Identify which cell holds the provided text, then report its [x, y] central coordinate. 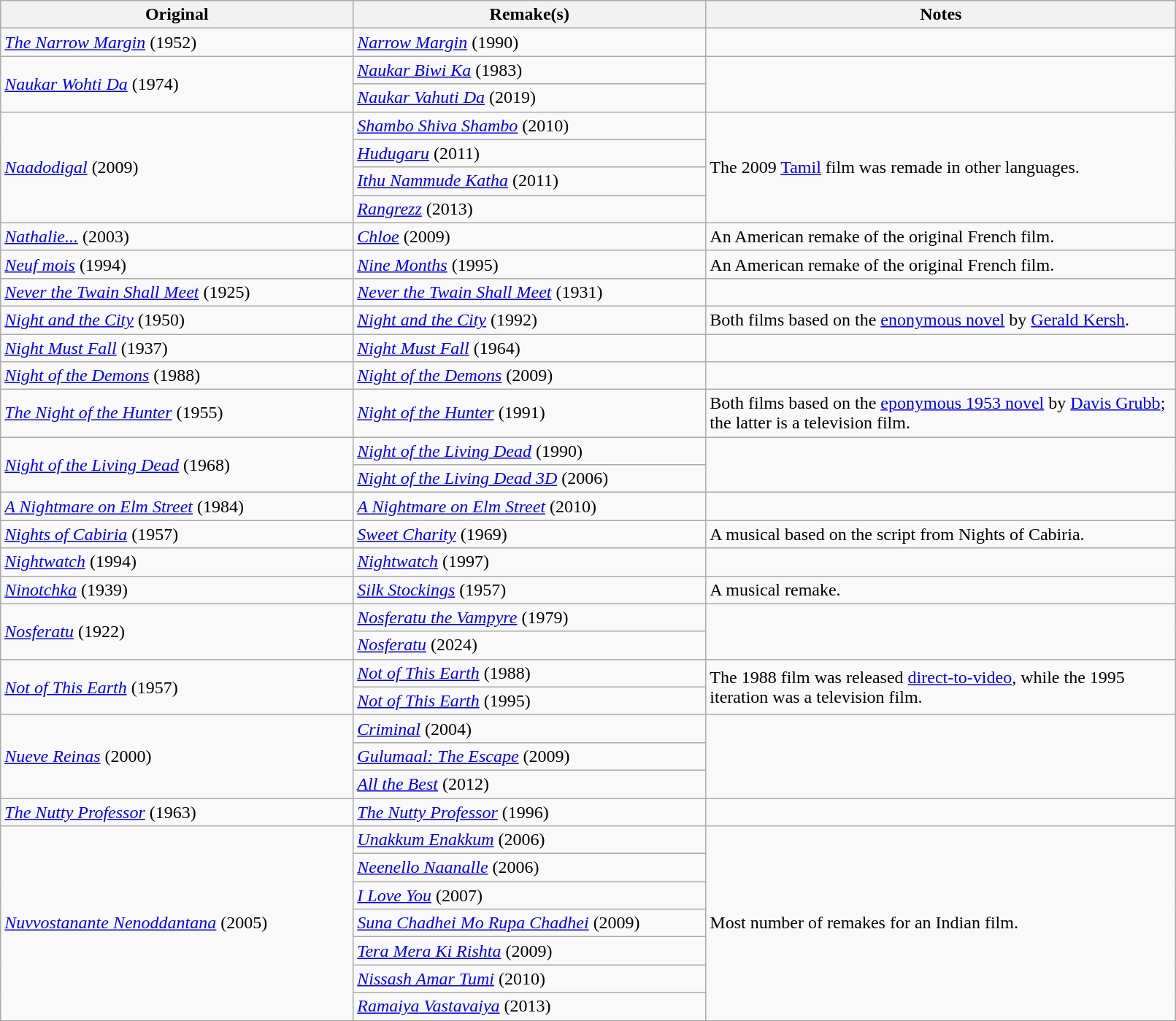
Original [177, 15]
Remake(s) [530, 15]
Nine Months (1995) [530, 264]
Nosferatu (2024) [530, 645]
The Nutty Professor (1996) [530, 812]
Night and the City (1992) [530, 320]
A musical remake. [941, 590]
Tera Mera Ki Rishta (2009) [530, 951]
The Night of the Hunter (1955) [177, 413]
Hudugaru (2011) [530, 153]
Nights of Cabiria (1957) [177, 534]
Never the Twain Shall Meet (1931) [530, 292]
Nightwatch (1997) [530, 562]
Naadodigal (2009) [177, 167]
The Nutty Professor (1963) [177, 812]
Night and the City (1950) [177, 320]
Not of This Earth (1988) [530, 673]
Neuf mois (1994) [177, 264]
Nissash Amar Tumi (2010) [530, 979]
Nuvvostanante Nenoddantana (2005) [177, 923]
Ithu Nammude Katha (2011) [530, 181]
Naukar Vahuti Da (2019) [530, 98]
The 1988 film was released direct-to-video, while the 1995 iteration was a television film. [941, 687]
Night of the Living Dead (1990) [530, 451]
Nosferatu (1922) [177, 631]
Both films based on the enonymous novel by Gerald Kersh. [941, 320]
Most number of remakes for an Indian film. [941, 923]
A Nightmare on Elm Street (1984) [177, 506]
Shambo Shiva Shambo (2010) [530, 126]
Night Must Fall (1964) [530, 348]
Ramaiya Vastavaiya (2013) [530, 1006]
Neenello Naanalle (2006) [530, 868]
Nueve Reinas (2000) [177, 756]
I Love You (2007) [530, 895]
Narrow Margin (1990) [530, 42]
The Narrow Margin (1952) [177, 42]
Gulumaal: The Escape (2009) [530, 756]
Not of This Earth (1957) [177, 687]
Both films based on the eponymous 1953 novel by Davis Grubb; the latter is a television film. [941, 413]
Night of the Demons (1988) [177, 376]
Naukar Biwi Ka (1983) [530, 70]
Nathalie... (2003) [177, 236]
Chloe (2009) [530, 236]
Sweet Charity (1969) [530, 534]
Nightwatch (1994) [177, 562]
Night of the Demons (2009) [530, 376]
All the Best (2012) [530, 784]
Night of the Hunter (1991) [530, 413]
Nosferatu the Vampyre (1979) [530, 617]
Night of the Living Dead 3D (2006) [530, 479]
A musical based on the script from Nights of Cabiria. [941, 534]
Suna Chadhei Mo Rupa Chadhei (2009) [530, 923]
Criminal (2004) [530, 728]
Night Must Fall (1937) [177, 348]
Not of This Earth (1995) [530, 701]
The 2009 Tamil film was remade in other languages. [941, 167]
Rangrezz (2013) [530, 209]
Unakkum Enakkum (2006) [530, 840]
Ninotchka (1939) [177, 590]
Naukar Wohti Da (1974) [177, 84]
A Nightmare on Elm Street (2010) [530, 506]
Never the Twain Shall Meet (1925) [177, 292]
Night of the Living Dead (1968) [177, 465]
Silk Stockings (1957) [530, 590]
Notes [941, 15]
